Search for the cell housing the specified text and yield its (x, y) center coordinate. 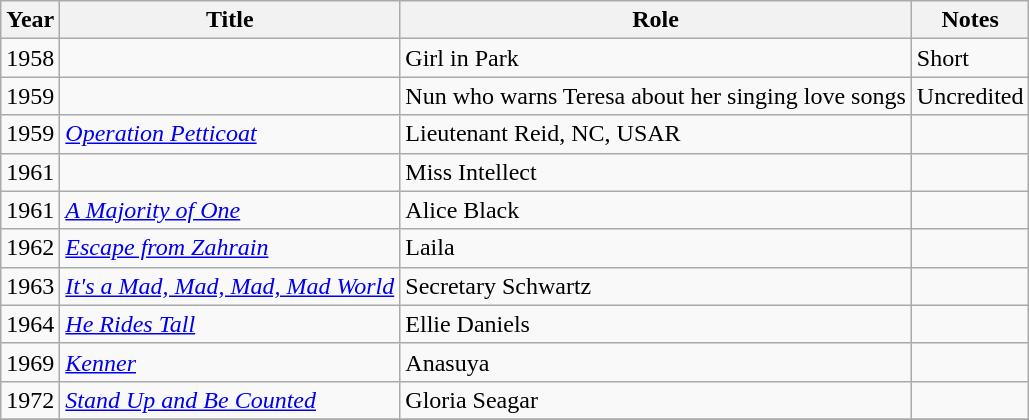
Gloria Seagar (656, 400)
Operation Petticoat (230, 134)
1962 (30, 248)
Anasuya (656, 362)
Role (656, 20)
Secretary Schwartz (656, 286)
1964 (30, 324)
1972 (30, 400)
1963 (30, 286)
Stand Up and Be Counted (230, 400)
Year (30, 20)
1958 (30, 58)
Escape from Zahrain (230, 248)
Notes (970, 20)
Girl in Park (656, 58)
He Rides Tall (230, 324)
Nun who warns Teresa about her singing love songs (656, 96)
Kenner (230, 362)
Uncredited (970, 96)
Title (230, 20)
Lieutenant Reid, NC, USAR (656, 134)
A Majority of One (230, 210)
It's a Mad, Mad, Mad, Mad World (230, 286)
Laila (656, 248)
Miss Intellect (656, 172)
1969 (30, 362)
Alice Black (656, 210)
Short (970, 58)
Ellie Daniels (656, 324)
